Locate the cell with the specified text and output its (x, y) center coordinate. 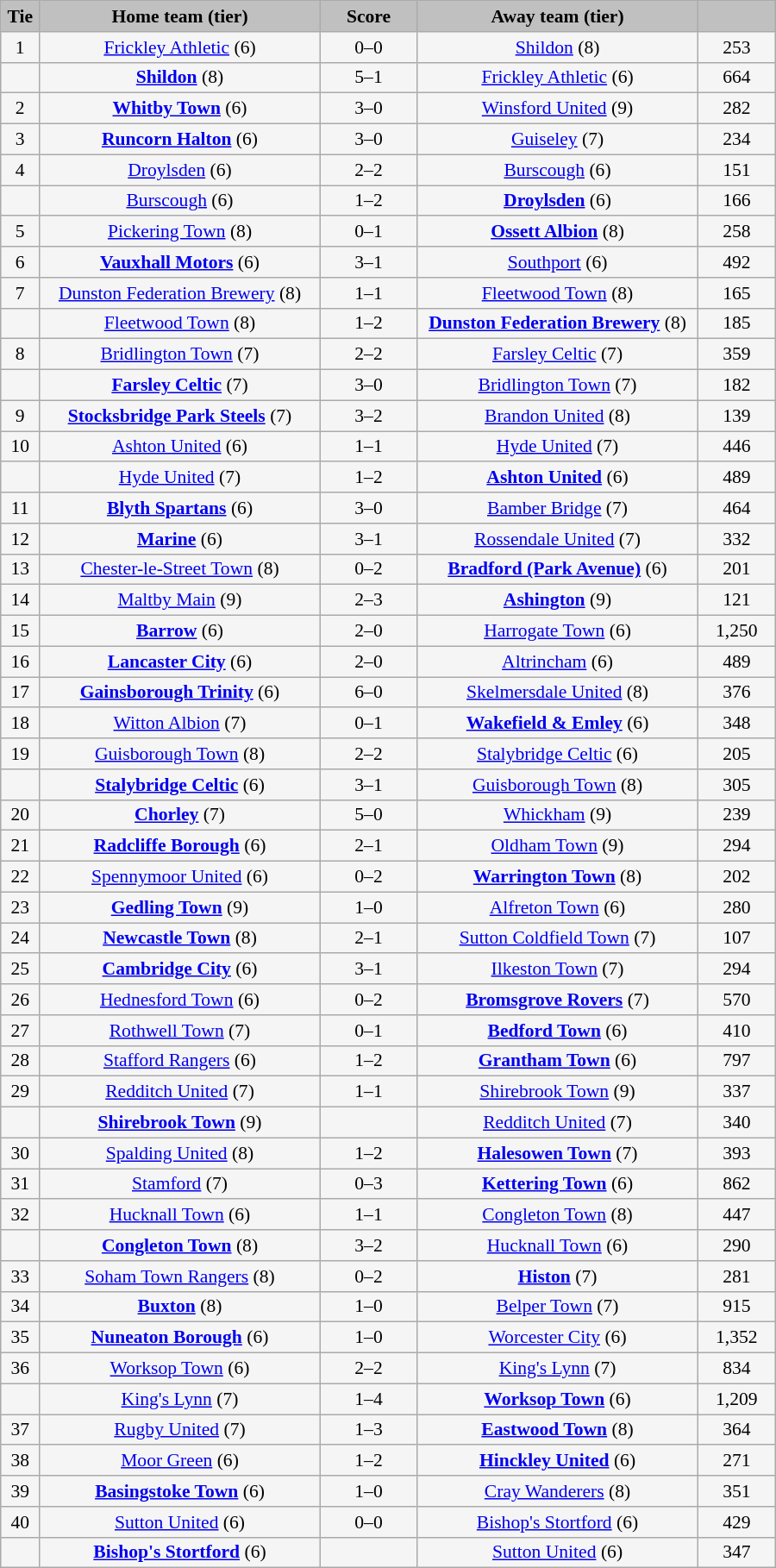
182 (736, 386)
11 (21, 508)
7 (21, 293)
1–3 (368, 1430)
Harrogate Town (6) (558, 631)
Cambridge City (6) (180, 969)
Vauxhall Motors (6) (180, 262)
34 (21, 1307)
834 (736, 1369)
Histon (7) (558, 1276)
27 (21, 1031)
492 (736, 262)
253 (736, 47)
Rothwell Town (7) (180, 1031)
332 (736, 539)
Worcester City (6) (558, 1338)
1,352 (736, 1338)
202 (736, 877)
Away team (tier) (558, 16)
6 (21, 262)
Altrincham (6) (558, 662)
Blyth Spartans (6) (180, 508)
17 (21, 693)
15 (21, 631)
10 (21, 447)
Skelmersdale United (8) (558, 693)
Witton Albion (7) (180, 724)
Whitby Town (6) (180, 109)
37 (21, 1430)
Bedford Town (6) (558, 1031)
Tie (21, 16)
21 (21, 846)
Ashington (9) (558, 600)
Maltby Main (9) (180, 600)
410 (736, 1031)
2 (21, 109)
282 (736, 109)
107 (736, 938)
Lancaster City (6) (180, 662)
305 (736, 785)
664 (736, 78)
Score (368, 16)
121 (736, 600)
1,250 (736, 631)
Radcliffe Borough (6) (180, 846)
Wakefield & Emley (6) (558, 724)
Marine (6) (180, 539)
Ilkeston Town (7) (558, 969)
Brandon United (8) (558, 416)
348 (736, 724)
0–3 (368, 1184)
14 (21, 600)
Sutton Coldfield Town (7) (558, 938)
Pickering Town (8) (180, 232)
22 (21, 877)
3 (21, 140)
5 (21, 232)
40 (21, 1522)
Eastwood Town (8) (558, 1430)
376 (736, 693)
Oldham Town (9) (558, 846)
24 (21, 938)
139 (736, 416)
20 (21, 815)
38 (21, 1461)
28 (21, 1061)
1,209 (736, 1399)
165 (736, 293)
Halesowen Town (7) (558, 1153)
359 (736, 354)
Moor Green (6) (180, 1461)
Chester-le-Street Town (8) (180, 569)
Bamber Bridge (7) (558, 508)
364 (736, 1430)
Hinckley United (6) (558, 1461)
9 (21, 416)
Southport (6) (558, 262)
26 (21, 1000)
258 (736, 232)
Newcastle Town (8) (180, 938)
18 (21, 724)
446 (736, 447)
12 (21, 539)
Cray Wanderers (8) (558, 1491)
5–1 (368, 78)
Soham Town Rangers (8) (180, 1276)
Belper Town (7) (558, 1307)
239 (736, 815)
281 (736, 1276)
8 (21, 354)
Gedling Town (9) (180, 907)
30 (21, 1153)
16 (21, 662)
Barrow (6) (180, 631)
570 (736, 1000)
23 (21, 907)
429 (736, 1522)
Rugby United (7) (180, 1430)
280 (736, 907)
Home team (tier) (180, 16)
Chorley (7) (180, 815)
205 (736, 754)
13 (21, 569)
39 (21, 1491)
Stafford Rangers (6) (180, 1061)
Buxton (8) (180, 1307)
340 (736, 1123)
185 (736, 323)
464 (736, 508)
166 (736, 201)
271 (736, 1461)
33 (21, 1276)
201 (736, 569)
290 (736, 1245)
337 (736, 1092)
393 (736, 1153)
Stocksbridge Park Steels (7) (180, 416)
862 (736, 1184)
915 (736, 1307)
797 (736, 1061)
351 (736, 1491)
6–0 (368, 693)
Gainsborough Trinity (6) (180, 693)
Nuneaton Borough (6) (180, 1338)
Rossendale United (7) (558, 539)
Kettering Town (6) (558, 1184)
Winsford United (9) (558, 109)
31 (21, 1184)
19 (21, 754)
1 (21, 47)
Spennymoor United (6) (180, 877)
1–4 (368, 1399)
2–3 (368, 600)
151 (736, 170)
35 (21, 1338)
347 (736, 1552)
Grantham Town (6) (558, 1061)
36 (21, 1369)
Bromsgrove Rovers (7) (558, 1000)
Whickham (9) (558, 815)
29 (21, 1092)
Spalding United (8) (180, 1153)
234 (736, 140)
Ossett Albion (8) (558, 232)
Warrington Town (8) (558, 877)
Stamford (7) (180, 1184)
Bradford (Park Avenue) (6) (558, 569)
25 (21, 969)
Alfreton Town (6) (558, 907)
Hednesford Town (6) (180, 1000)
4 (21, 170)
Guiseley (7) (558, 140)
447 (736, 1215)
5–0 (368, 815)
32 (21, 1215)
Runcorn Halton (6) (180, 140)
Basingstoke Town (6) (180, 1491)
